For the text-containing cell, return its midpoint in (X, Y) coordinate format. 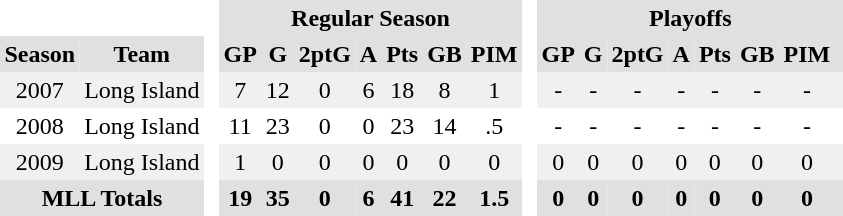
.5 (494, 126)
14 (445, 126)
1.5 (494, 198)
22 (445, 198)
12 (278, 90)
11 (240, 126)
8 (445, 90)
Season (40, 54)
Team (142, 54)
7 (240, 90)
2009 (40, 162)
19 (240, 198)
41 (402, 198)
MLL Totals (102, 198)
18 (402, 90)
35 (278, 198)
Regular Season (370, 18)
2007 (40, 90)
2008 (40, 126)
